Provide the (X, Y) coordinate of the cell's center where the given text is located.  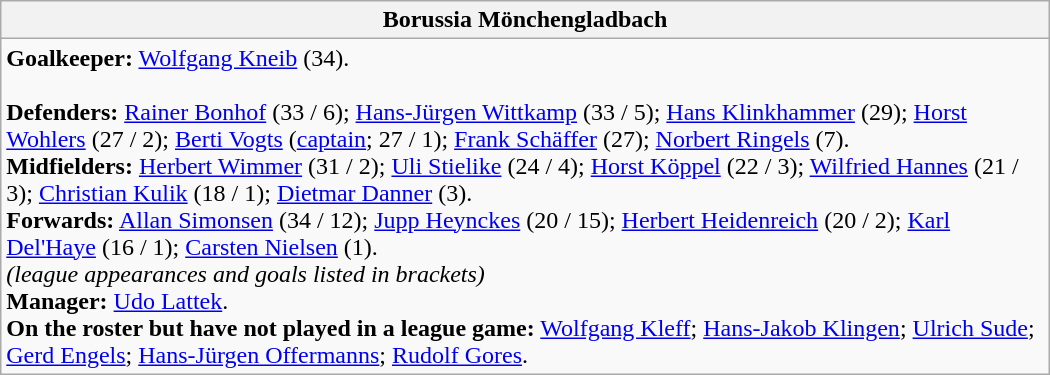
Borussia Mönchengladbach (525, 20)
